Find where the given text appears and provide that cell's center as (X, Y) coordinate. 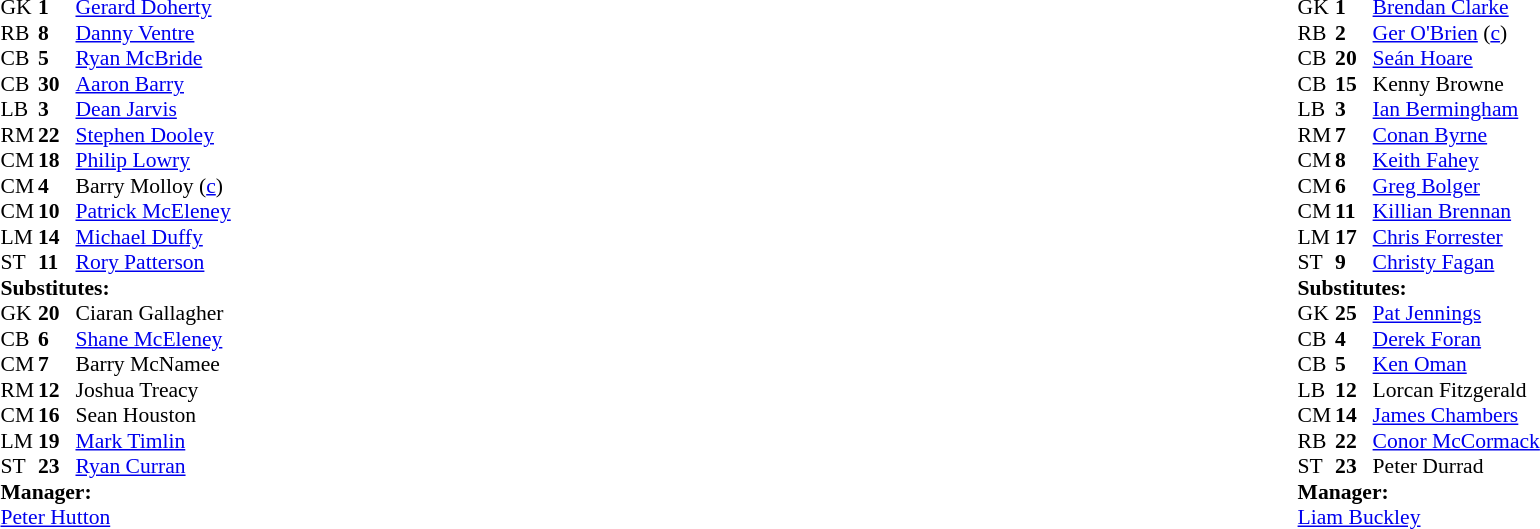
Philip Lowry (154, 161)
Ger O'Brien (c) (1456, 33)
Joshua Treacy (154, 390)
Derek Foran (1456, 339)
Barry Molloy (c) (154, 186)
2 (1354, 33)
18 (57, 161)
Conan Byrne (1456, 135)
Kenny Browne (1456, 84)
Rory Patterson (154, 263)
Danny Ventre (154, 33)
Mark Timlin (154, 441)
Lorcan Fitzgerald (1456, 390)
Aaron Barry (154, 84)
Peter Durrad (1456, 467)
Conor McCormack (1456, 441)
Pat Jennings (1456, 313)
James Chambers (1456, 415)
25 (1354, 313)
Ken Oman (1456, 365)
Ryan McBride (154, 59)
Stephen Dooley (154, 135)
Chris Forrester (1456, 237)
Michael Duffy (154, 237)
Shane McEleney (154, 339)
Ian Bermingham (1456, 109)
Barry McNamee (154, 365)
Greg Bolger (1456, 186)
Patrick McEleney (154, 211)
19 (57, 441)
Ciaran Gallagher (154, 313)
9 (1354, 263)
30 (57, 84)
17 (1354, 237)
10 (57, 211)
Ryan Curran (154, 467)
Killian Brennan (1456, 211)
Christy Fagan (1456, 263)
Sean Houston (154, 415)
15 (1354, 84)
Keith Fahey (1456, 161)
Seán Hoare (1456, 59)
16 (57, 415)
Dean Jarvis (154, 109)
